Determine the [X, Y] coordinate at the center of the cell enclosing the given text.  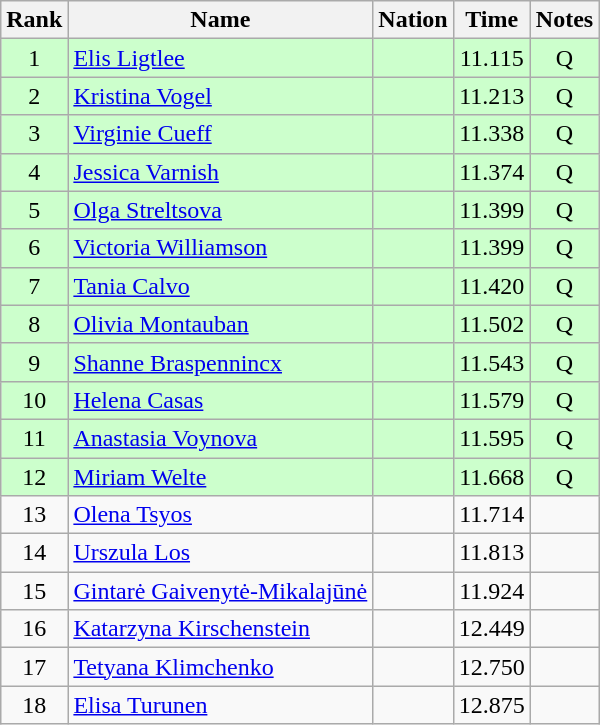
18 [34, 705]
14 [34, 553]
Rank [34, 20]
Notes [564, 20]
1 [34, 58]
12.449 [492, 629]
8 [34, 324]
11.115 [492, 58]
Shanne Braspennincx [220, 362]
Urszula Los [220, 553]
6 [34, 248]
12 [34, 477]
13 [34, 515]
10 [34, 400]
Tetyana Klimchenko [220, 667]
Elisa Turunen [220, 705]
15 [34, 591]
16 [34, 629]
Jessica Varnish [220, 172]
Virginie Cueff [220, 134]
11.374 [492, 172]
11.420 [492, 286]
Olivia Montauban [220, 324]
Gintarė Gaivenytė-Mikalajūnė [220, 591]
Time [492, 20]
Kristina Vogel [220, 96]
5 [34, 210]
Helena Casas [220, 400]
11.338 [492, 134]
7 [34, 286]
3 [34, 134]
Elis Ligtlee [220, 58]
11.579 [492, 400]
Miriam Welte [220, 477]
11 [34, 438]
Olga Streltsova [220, 210]
Tania Calvo [220, 286]
11.668 [492, 477]
17 [34, 667]
Katarzyna Kirschenstein [220, 629]
11.714 [492, 515]
4 [34, 172]
9 [34, 362]
11.924 [492, 591]
Olena Tsyos [220, 515]
Anastasia Voynova [220, 438]
12.875 [492, 705]
Victoria Williamson [220, 248]
11.213 [492, 96]
11.813 [492, 553]
12.750 [492, 667]
11.595 [492, 438]
Name [220, 20]
11.543 [492, 362]
11.502 [492, 324]
2 [34, 96]
Nation [413, 20]
